Scan for the cell matching the given text and deliver its (x, y) coordinate at center. 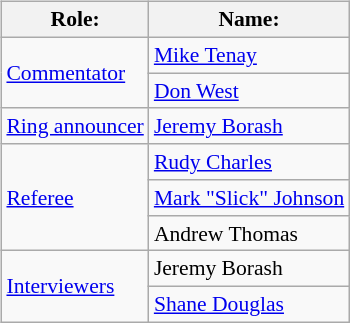
Ring announcer (74, 126)
Referee (74, 198)
Andrew Thomas (249, 233)
Interviewers (74, 286)
Mike Tenay (249, 55)
Shane Douglas (249, 305)
Don West (249, 91)
Commentator (74, 72)
Name: (249, 20)
Role: (74, 20)
Mark "Slick" Johnson (249, 198)
Rudy Charles (249, 162)
